Output the [X, Y] coordinate of the center of the cell containing the given text.  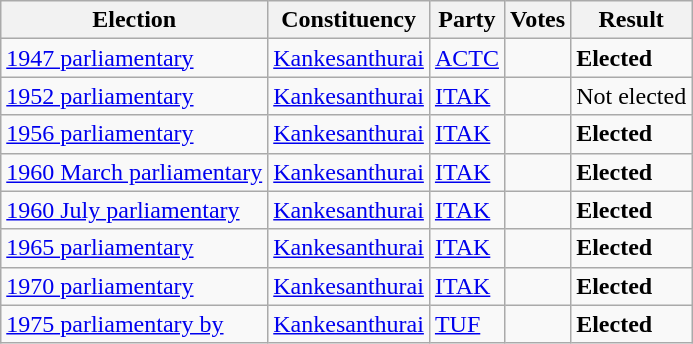
Election [134, 20]
1947 parliamentary [134, 58]
ACTC [466, 58]
Result [632, 20]
Constituency [349, 20]
Party [466, 20]
Not elected [632, 96]
Votes [537, 20]
1956 parliamentary [134, 134]
1952 parliamentary [134, 96]
1975 parliamentary by [134, 324]
1965 parliamentary [134, 248]
1960 July parliamentary [134, 210]
1970 parliamentary [134, 286]
1960 March parliamentary [134, 172]
TUF [466, 324]
